Identify which cell holds the provided text, then report its (x, y) central coordinate. 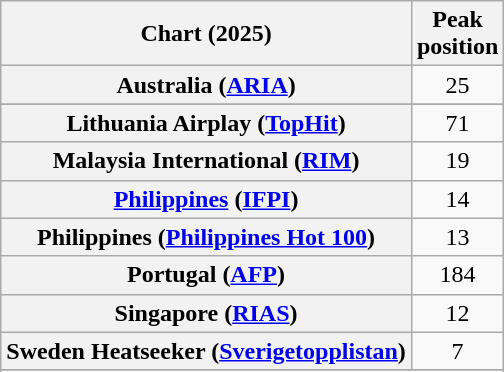
Australia (ARIA) (206, 85)
13 (457, 237)
14 (457, 199)
Sweden Heatseeker (Sverigetopplistan) (206, 351)
Peakposition (457, 34)
71 (457, 123)
Chart (2025) (206, 34)
Malaysia International (RIM) (206, 161)
Philippines (Philippines Hot 100) (206, 237)
19 (457, 161)
Portugal (AFP) (206, 275)
184 (457, 275)
Singapore (RIAS) (206, 313)
12 (457, 313)
Lithuania Airplay (TopHit) (206, 123)
7 (457, 351)
Philippines (IFPI) (206, 199)
25 (457, 85)
